Capture the cell that displays the provided text and extract its [X, Y] central coordinate. 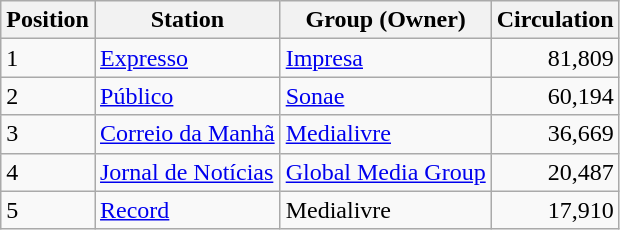
4 [48, 172]
Sonae [386, 96]
Jornal de Notícias [187, 172]
Impresa [386, 58]
5 [48, 210]
3 [48, 134]
Record [187, 210]
60,194 [555, 96]
20,487 [555, 172]
36,669 [555, 134]
Position [48, 20]
Correio da Manhã [187, 134]
Group (Owner) [386, 20]
1 [48, 58]
Público [187, 96]
Circulation [555, 20]
Expresso [187, 58]
81,809 [555, 58]
17,910 [555, 210]
2 [48, 96]
Station [187, 20]
Global Media Group [386, 172]
